Scan for the cell matching the given text and deliver its [x, y] coordinate at center. 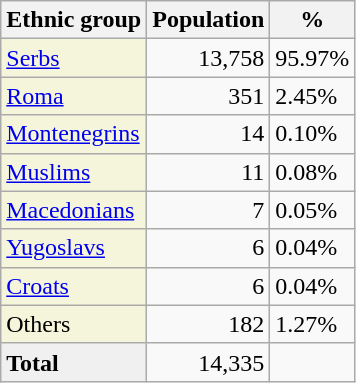
182 [208, 324]
14,335 [208, 362]
Roma [74, 96]
Others [74, 324]
Yugoslavs [74, 248]
Ethnic group [74, 20]
Serbs [74, 58]
Montenegrins [74, 134]
Macedonians [74, 210]
0.10% [312, 134]
Croats [74, 286]
Muslims [74, 172]
7 [208, 210]
14 [208, 134]
Total [74, 362]
1.27% [312, 324]
11 [208, 172]
351 [208, 96]
% [312, 20]
0.05% [312, 210]
2.45% [312, 96]
Population [208, 20]
95.97% [312, 58]
0.08% [312, 172]
13,758 [208, 58]
